Search for the cell housing the specified text and yield its [X, Y] center coordinate. 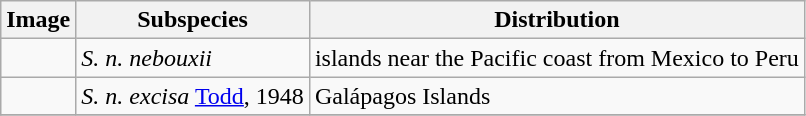
Distribution [556, 20]
Image [38, 20]
S. n. excisa Todd, 1948 [193, 96]
Galápagos Islands [556, 96]
islands near the Pacific coast from Mexico to Peru [556, 58]
S. n. nebouxii [193, 58]
Subspecies [193, 20]
